Return the [x, y] coordinate for the center point of the cell that contains the specified text.  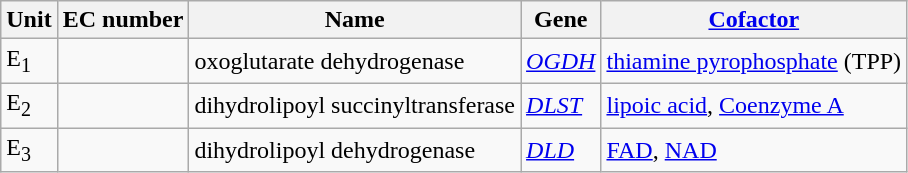
Name [355, 20]
OGDH [561, 61]
E1 [29, 61]
EC number [123, 20]
lipoic acid, Coenzyme A [754, 105]
DLST [561, 105]
Gene [561, 20]
E2 [29, 105]
DLD [561, 150]
dihydrolipoyl succinyltransferase [355, 105]
E3 [29, 150]
Unit [29, 20]
oxoglutarate dehydrogenase [355, 61]
Cofactor [754, 20]
thiamine pyrophosphate (TPP) [754, 61]
dihydrolipoyl dehydrogenase [355, 150]
FAD, NAD [754, 150]
